Locate the cell with the specified text and output its [X, Y] center coordinate. 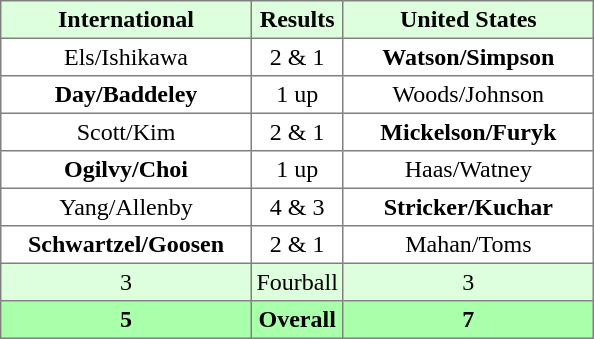
Fourball [297, 282]
Overall [297, 320]
Yang/Allenby [126, 207]
5 [126, 320]
Woods/Johnson [468, 95]
Watson/Simpson [468, 57]
Mickelson/Furyk [468, 132]
United States [468, 20]
4 & 3 [297, 207]
Haas/Watney [468, 170]
Mahan/Toms [468, 245]
Els/Ishikawa [126, 57]
Results [297, 20]
International [126, 20]
Day/Baddeley [126, 95]
7 [468, 320]
Stricker/Kuchar [468, 207]
Schwartzel/Goosen [126, 245]
Scott/Kim [126, 132]
Ogilvy/Choi [126, 170]
